Search for the cell housing the specified text and yield its [x, y] center coordinate. 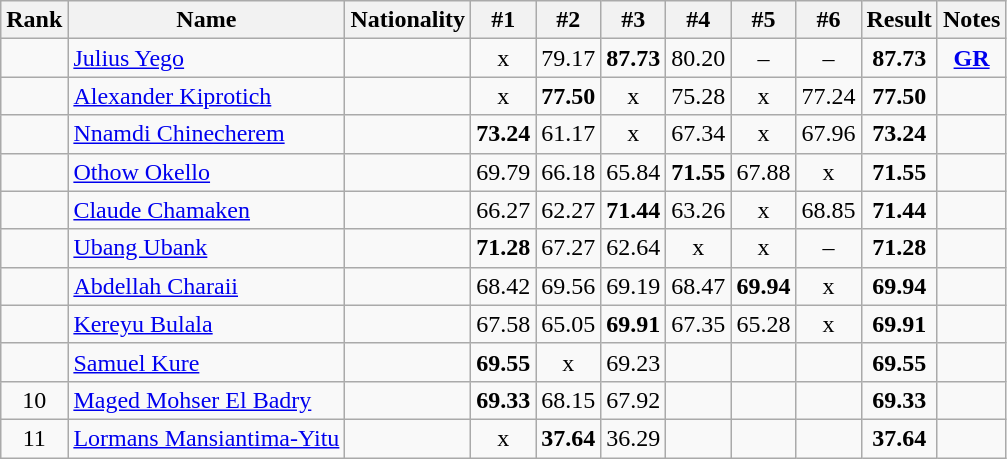
62.64 [634, 248]
67.35 [698, 324]
67.27 [568, 248]
#1 [504, 20]
#5 [764, 20]
63.26 [698, 210]
79.17 [568, 58]
80.20 [698, 58]
Kereyu Bulala [206, 324]
Alexander Kiprotich [206, 96]
67.34 [698, 134]
Name [206, 20]
GR [971, 58]
77.24 [828, 96]
75.28 [698, 96]
67.58 [504, 324]
65.28 [764, 324]
68.47 [698, 286]
Lormans Mansiantima-Yitu [206, 438]
#2 [568, 20]
Ubang Ubank [206, 248]
69.23 [634, 362]
Notes [971, 20]
66.27 [504, 210]
11 [34, 438]
67.88 [764, 172]
#4 [698, 20]
68.42 [504, 286]
Samuel Kure [206, 362]
69.79 [504, 172]
#3 [634, 20]
69.56 [568, 286]
Claude Chamaken [206, 210]
#6 [828, 20]
Result [899, 20]
68.15 [568, 400]
66.18 [568, 172]
Abdellah Charaii [206, 286]
Nationality [408, 20]
Maged Mohser El Badry [206, 400]
Nnamdi Chinecherem [206, 134]
62.27 [568, 210]
65.84 [634, 172]
10 [34, 400]
67.92 [634, 400]
65.05 [568, 324]
Julius Yego [206, 58]
68.85 [828, 210]
69.19 [634, 286]
61.17 [568, 134]
Othow Okello [206, 172]
67.96 [828, 134]
Rank [34, 20]
36.29 [634, 438]
